Scan for the cell matching the given text and deliver its [x, y] coordinate at center. 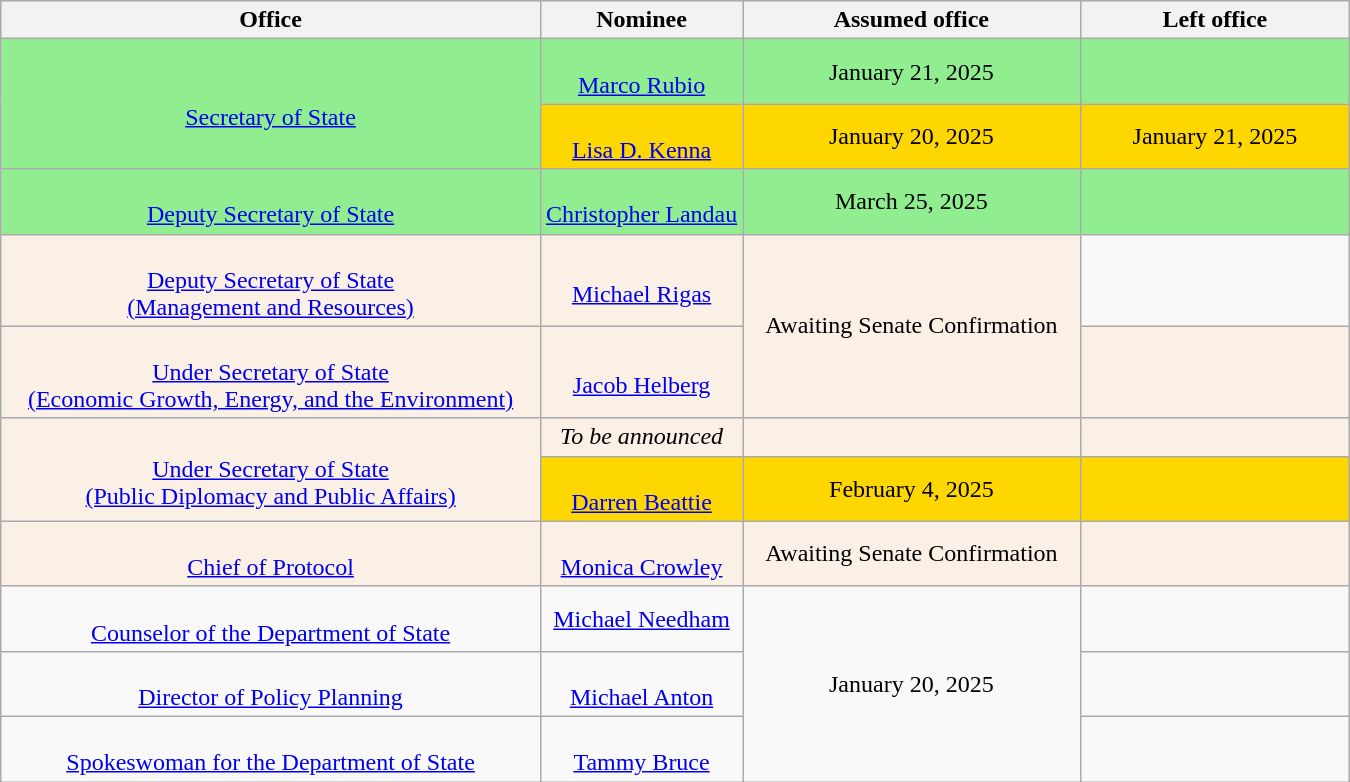
Michael Rigas [641, 280]
Left office [1215, 20]
Deputy Secretary of State [271, 202]
Deputy Secretary of State(Management and Resources) [271, 280]
Jacob Helberg [641, 372]
Christopher Landau [641, 202]
February 4, 2025 [912, 488]
Michael Needham [641, 618]
Darren Beattie [641, 488]
Spokeswoman for the Department of State [271, 748]
To be announced [641, 437]
Monica Crowley [641, 554]
Lisa D. Kenna [641, 136]
Secretary of State [271, 104]
Under Secretary of State(Public Diplomacy and Public Affairs) [271, 470]
Michael Anton [641, 684]
Director of Policy Planning [271, 684]
Chief of Protocol [271, 554]
Counselor of the Department of State [271, 618]
Nominee [641, 20]
Office [271, 20]
Under Secretary of State(Economic Growth, Energy, and the Environment) [271, 372]
Tammy Bruce [641, 748]
March 25, 2025 [912, 202]
Assumed office [912, 20]
Marco Rubio [641, 72]
